Detect which cell encompasses the target text, then output its (X, Y) center coordinate. 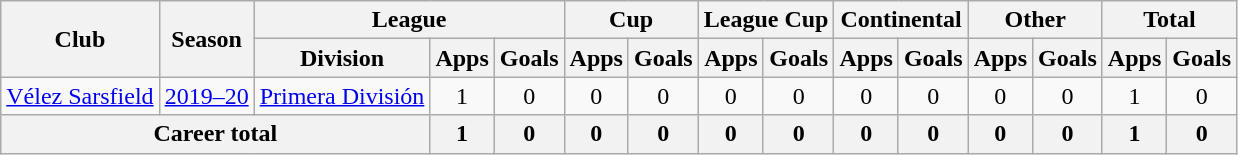
2019–20 (206, 96)
Division (342, 58)
Total (1169, 20)
Vélez Sarsfield (80, 96)
Club (80, 39)
Cup (631, 20)
Continental (901, 20)
Primera División (342, 96)
League Cup (766, 20)
Career total (216, 134)
League (409, 20)
Other (1035, 20)
Season (206, 39)
